For the text-containing cell, return its midpoint in [X, Y] coordinate format. 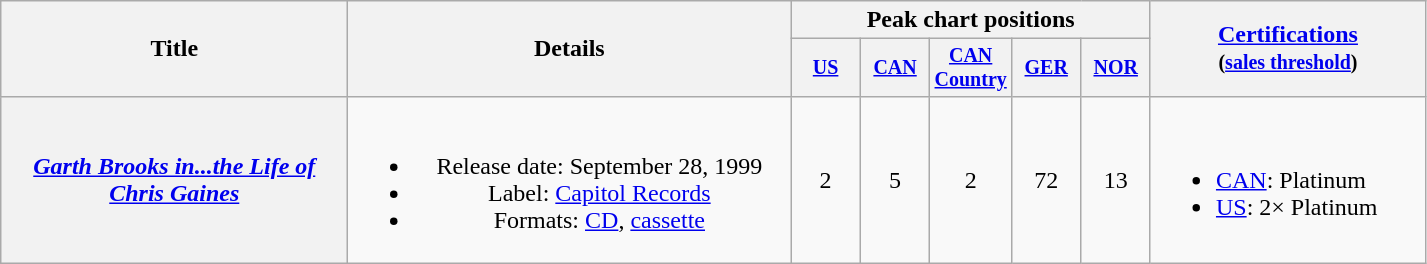
5 [894, 180]
Garth Brooks in...the Life of Chris Gaines [174, 180]
13 [1116, 180]
Details [570, 49]
72 [1046, 180]
Certifications(sales threshold) [1288, 49]
CAN [894, 68]
CAN Country [971, 68]
US [826, 68]
Release date: September 28, 1999Label: Capitol RecordsFormats: CD, cassette [570, 180]
NOR [1116, 68]
Title [174, 49]
GER [1046, 68]
CAN: PlatinumUS: 2× Platinum [1288, 180]
Peak chart positions [971, 20]
